Scan for the cell matching the given text and deliver its [X, Y] coordinate at center. 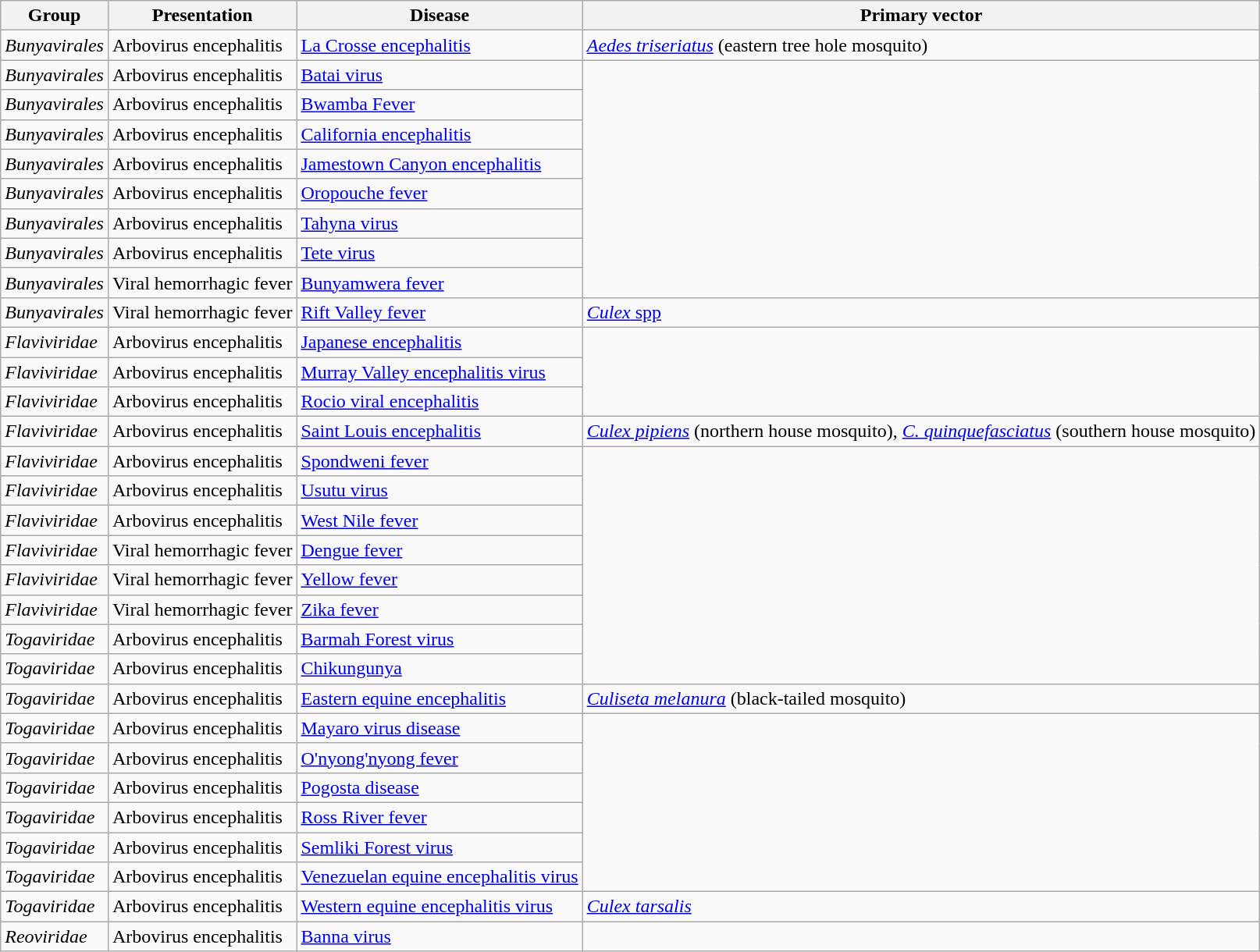
O'nyong'nyong fever [440, 758]
Pogosta disease [440, 787]
Murray Valley encephalitis virus [440, 372]
Eastern equine encephalitis [440, 698]
Barmah Forest virus [440, 639]
Culiseta melanura (black-tailed mosquito) [921, 698]
Yellow fever [440, 580]
Culex pipiens (northern house mosquito), C. quinquefasciatus (southern house mosquito) [921, 432]
Saint Louis encephalitis [440, 432]
Japanese encephalitis [440, 342]
Tete virus [440, 253]
Batai virus [440, 75]
Tahyna virus [440, 223]
Aedes triseriatus (eastern tree hole mosquito) [921, 45]
Venezuelan equine encephalitis virus [440, 877]
Chikungunya [440, 669]
Group [55, 16]
Banna virus [440, 936]
California encephalitis [440, 134]
Disease [440, 16]
Bunyamwera fever [440, 282]
Mayaro virus disease [440, 728]
Culex tarsalis [921, 907]
Oropouche fever [440, 194]
Culex spp [921, 312]
Reoviridae [55, 936]
Rift Valley fever [440, 312]
Usutu virus [440, 491]
Jamestown Canyon encephalitis [440, 164]
La Crosse encephalitis [440, 45]
Ross River fever [440, 817]
West Nile fever [440, 520]
Spondweni fever [440, 461]
Presentation [202, 16]
Bwamba Fever [440, 105]
Western equine encephalitis virus [440, 907]
Semliki Forest virus [440, 847]
Zika fever [440, 609]
Primary vector [921, 16]
Rocio viral encephalitis [440, 402]
Dengue fever [440, 550]
